Identify which cell holds the provided text, then report its (x, y) central coordinate. 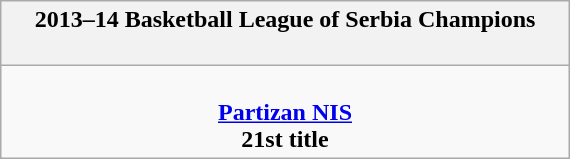
2013–14 Basketball League of Serbia Champions (284, 34)
Partizan NIS21st title (284, 112)
